Capture the cell that displays the provided text and extract its (x, y) central coordinate. 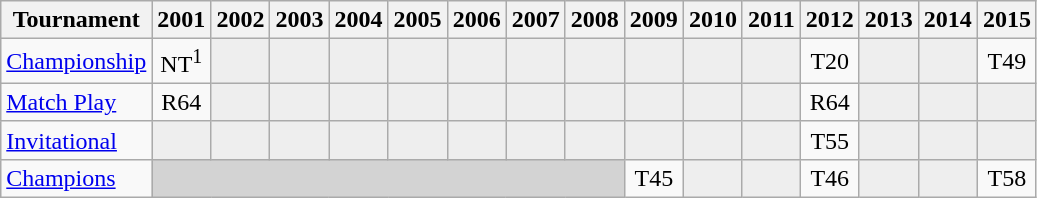
T20 (830, 62)
2008 (594, 20)
2002 (240, 20)
Championship (76, 62)
T46 (830, 178)
T55 (830, 140)
2009 (654, 20)
NT1 (182, 62)
Invitational (76, 140)
2013 (888, 20)
2011 (771, 20)
2015 (1006, 20)
2003 (300, 20)
2012 (830, 20)
2010 (712, 20)
2014 (948, 20)
T49 (1006, 62)
T58 (1006, 178)
Tournament (76, 20)
Match Play (76, 102)
2001 (182, 20)
2006 (476, 20)
2005 (418, 20)
T45 (654, 178)
Champions (76, 178)
2004 (358, 20)
2007 (536, 20)
